Output the (x, y) coordinate of the center of the cell containing the given text.  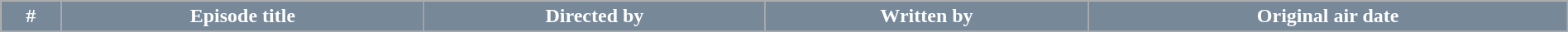
# (31, 16)
Original air date (1328, 16)
Episode title (243, 16)
Directed by (595, 16)
Written by (926, 16)
